Identify which cell holds the provided text, then report its (x, y) central coordinate. 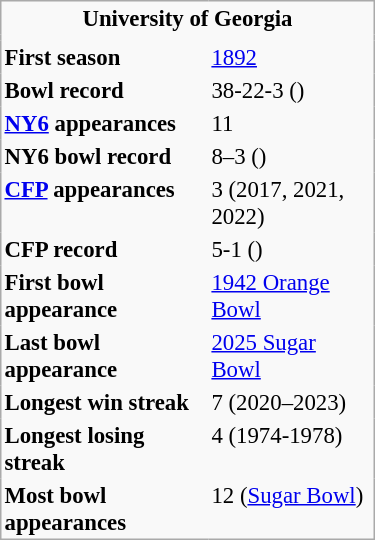
CFP record (105, 248)
4 (1974-1978) (291, 448)
38-22-3 () (291, 90)
Last bowl appearance (105, 356)
1942 Orange Bowl (291, 296)
2025 Sugar Bowl (291, 356)
8–3 () (291, 156)
First season (105, 56)
11 (291, 122)
Longest win streak (105, 402)
1892 (291, 56)
3 (2017, 2021, 2022) (291, 202)
University of Georgia (188, 18)
Most bowl appearances (105, 508)
NY6 bowl record (105, 156)
7 (2020–2023) (291, 402)
CFP appearances (105, 202)
First bowl appearance (105, 296)
5-1 () (291, 248)
NY6 appearances (105, 122)
12 (Sugar Bowl) (291, 508)
Longest losing streak (105, 448)
Bowl record (105, 90)
